Determine the (x, y) coordinate at the center of the cell enclosing the given text.  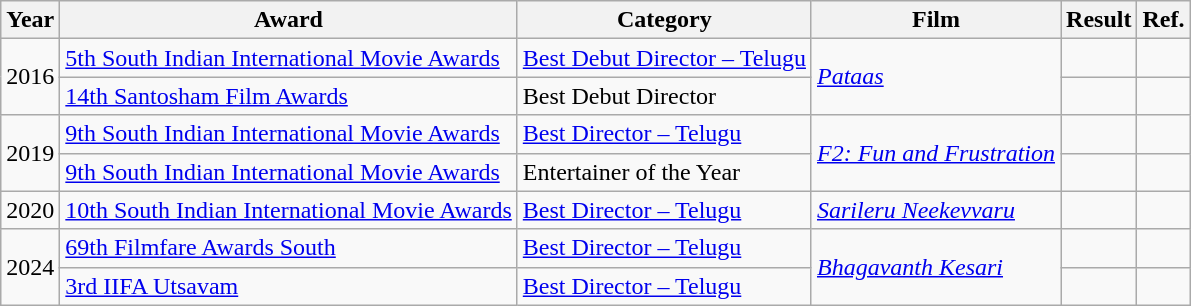
Best Debut Director (664, 96)
2024 (30, 267)
69th Filmfare Awards South (288, 248)
Ref. (1164, 20)
Category (664, 20)
14th Santosham Film Awards (288, 96)
2016 (30, 77)
2020 (30, 210)
10th South Indian International Movie Awards (288, 210)
Entertainer of the Year (664, 172)
5th South Indian International Movie Awards (288, 58)
Film (936, 20)
Sarileru Neekevvaru (936, 210)
3rd IIFA Utsavam (288, 286)
F2: Fun and Frustration (936, 153)
Best Debut Director – Telugu (664, 58)
2019 (30, 153)
Year (30, 20)
Result (1099, 20)
Pataas (936, 77)
Award (288, 20)
Bhagavanth Kesari (936, 267)
